Locate the cell with the specified text and output its [x, y] center coordinate. 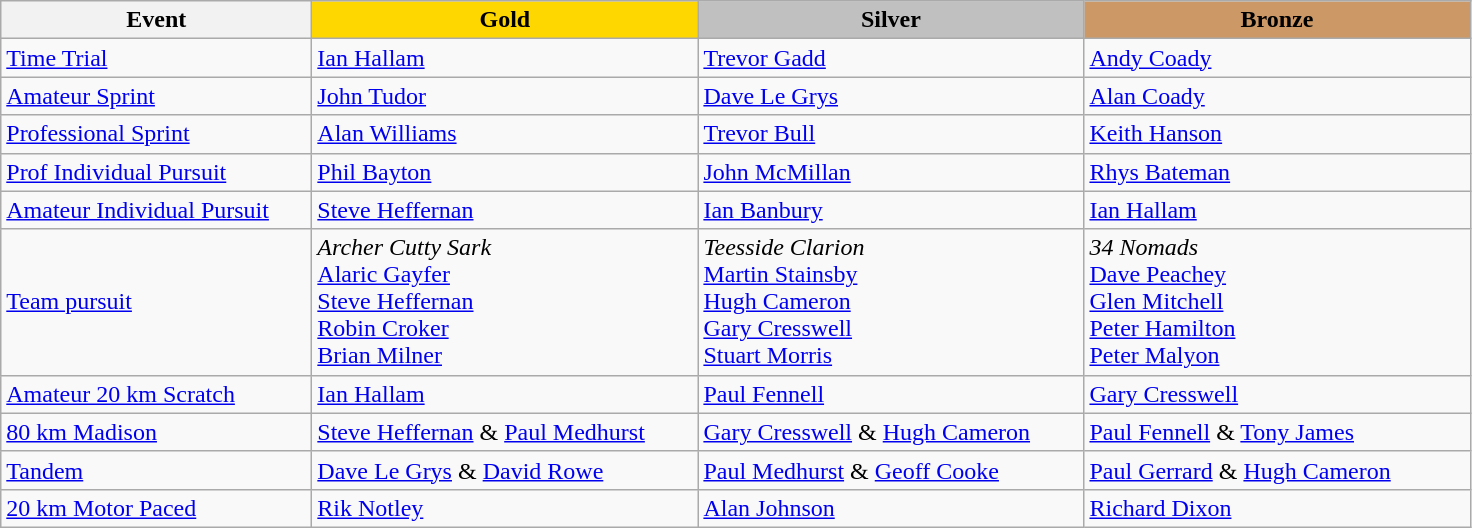
John McMillan [891, 172]
Steve Heffernan [505, 210]
Bronze [1277, 20]
Paul Fennell [891, 394]
34 NomadsDave Peachey Glen Mitchell Peter Hamilton Peter Malyon [1277, 302]
Gary Cresswell & Hugh Cameron [891, 432]
Phil Bayton [505, 172]
Professional Sprint [156, 134]
John Tudor [505, 96]
Teesside ClarionMartin Stainsby Hugh Cameron Gary Cresswell Stuart Morris [891, 302]
Ian Banbury [891, 210]
Archer Cutty SarkAlaric Gayfer Steve Heffernan Robin Croker Brian Milner [505, 302]
Amateur Individual Pursuit [156, 210]
Alan Williams [505, 134]
Silver [891, 20]
Amateur Sprint [156, 96]
Steve Heffernan & Paul Medhurst [505, 432]
Tandem [156, 470]
Gold [505, 20]
Trevor Bull [891, 134]
Dave Le Grys [891, 96]
Alan Coady [1277, 96]
Amateur 20 km Scratch [156, 394]
Alan Johnson [891, 508]
20 km Motor Paced [156, 508]
Dave Le Grys & David Rowe [505, 470]
Event [156, 20]
Andy Coady [1277, 58]
Rhys Bateman [1277, 172]
Gary Cresswell [1277, 394]
Trevor Gadd [891, 58]
Prof Individual Pursuit [156, 172]
Team pursuit [156, 302]
Paul Gerrard & Hugh Cameron [1277, 470]
Richard Dixon [1277, 508]
Paul Medhurst & Geoff Cooke [891, 470]
Paul Fennell & Tony James [1277, 432]
Keith Hanson [1277, 134]
Rik Notley [505, 508]
80 km Madison [156, 432]
Time Trial [156, 58]
